Extract the [x, y] coordinate from the center of the cell holding the provided text.  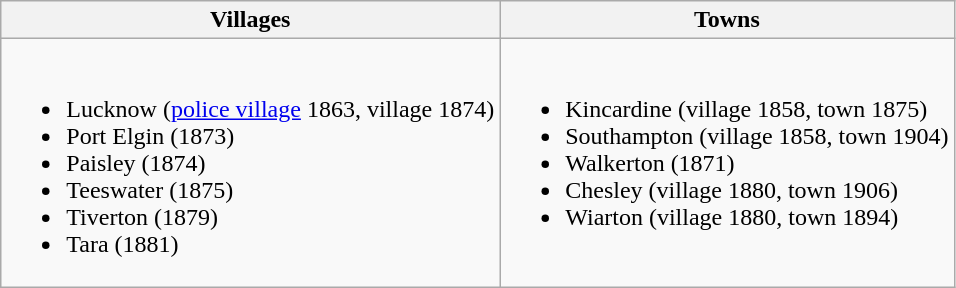
Villages [250, 20]
Towns [727, 20]
Lucknow (police village 1863, village 1874)Port Elgin (1873)Paisley (1874)Teeswater (1875)Tiverton (1879)Tara (1881) [250, 163]
